Return the (X, Y) coordinate for the center point of the cell that contains the specified text.  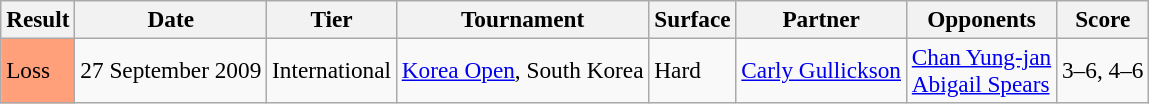
Loss (38, 70)
Partner (821, 19)
Chan Yung-jan Abigail Spears (981, 70)
Hard (692, 70)
3–6, 4–6 (1103, 70)
27 September 2009 (171, 70)
International (332, 70)
Result (38, 19)
Opponents (981, 19)
Tier (332, 19)
Date (171, 19)
Korea Open, South Korea (522, 70)
Surface (692, 19)
Tournament (522, 19)
Score (1103, 19)
Carly Gullickson (821, 70)
